Provide the (X, Y) coordinate of the cell's center where the given text is located.  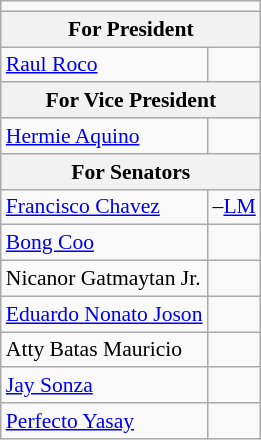
Francisco Chavez (104, 207)
Atty Batas Mauricio (104, 350)
Raul Roco (104, 65)
Perfecto Yasay (104, 421)
Bong Coo (104, 243)
Nicanor Gatmaytan Jr. (104, 279)
Eduardo Nonato Joson (104, 314)
Hermie Aquino (104, 136)
–LM (234, 207)
For President (131, 29)
For Senators (131, 172)
For Vice President (131, 101)
Jay Sonza (104, 386)
